Identify which cell holds the provided text, then report its [X, Y] central coordinate. 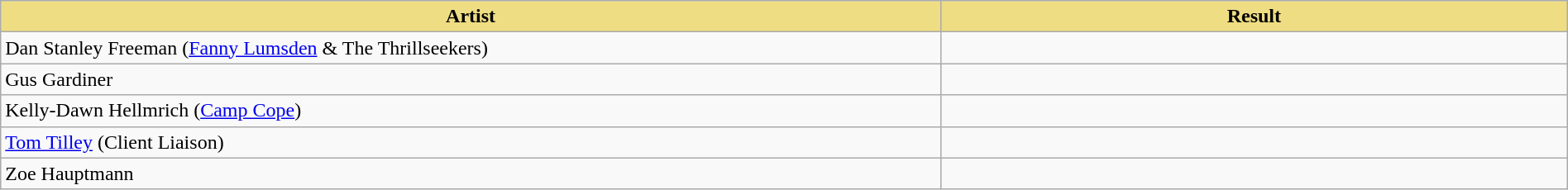
Artist [471, 17]
Dan Stanley Freeman (Fanny Lumsden & The Thrillseekers) [471, 48]
Gus Gardiner [471, 79]
Result [1254, 17]
Tom Tilley (Client Liaison) [471, 142]
Zoe Hauptmann [471, 173]
Kelly-Dawn Hellmrich (Camp Cope) [471, 111]
